Capture the cell that displays the provided text and extract its (x, y) central coordinate. 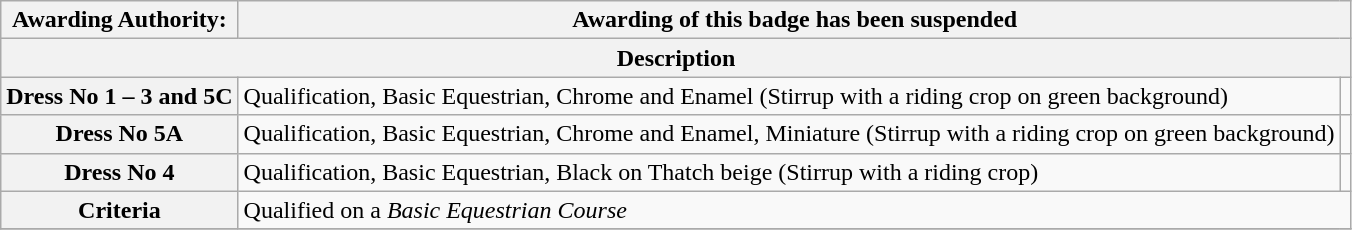
Qualification, Basic Equestrian, Chrome and Enamel (Stirrup with a riding crop on green background) (789, 96)
Criteria (120, 210)
Dress No 5A (120, 134)
Dress No 1 – 3 and 5C (120, 96)
Dress No 4 (120, 172)
Qualification, Basic Equestrian, Black on Thatch beige (Stirrup with a riding crop) (789, 172)
Description (676, 58)
Qualified on a Basic Equestrian Course (794, 210)
Awarding Authority: (120, 20)
Awarding of this badge has been suspended (794, 20)
Qualification, Basic Equestrian, Chrome and Enamel, Miniature (Stirrup with a riding crop on green background) (789, 134)
